Provide the (X, Y) coordinate of the cell's center where the given text is located.  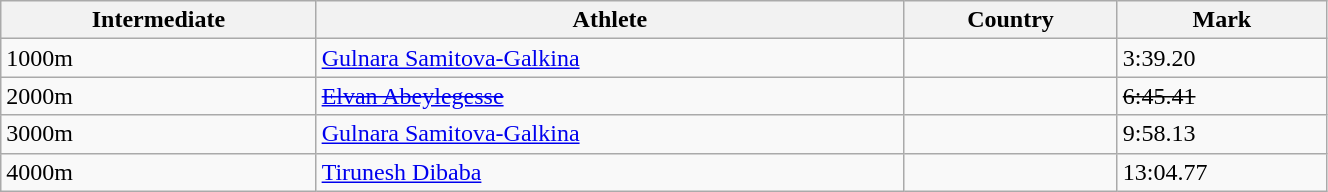
Tirunesh Dibaba (610, 172)
Country (1011, 20)
13:04.77 (1222, 172)
6:45.41 (1222, 96)
1000m (158, 58)
9:58.13 (1222, 134)
Mark (1222, 20)
3000m (158, 134)
Elvan Abeylegesse (610, 96)
2000m (158, 96)
Intermediate (158, 20)
4000m (158, 172)
3:39.20 (1222, 58)
Athlete (610, 20)
